Identify which cell holds the provided text, then report its (x, y) central coordinate. 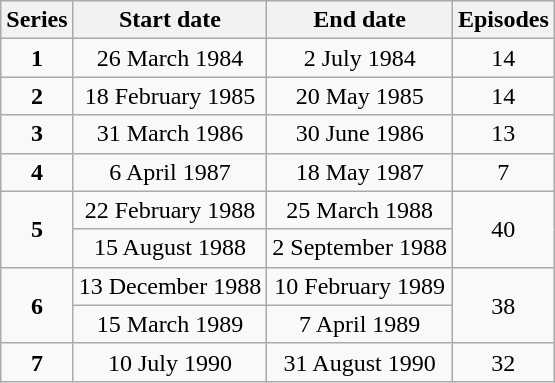
Series (37, 20)
Start date (170, 20)
1 (37, 58)
18 February 1985 (170, 96)
18 May 1987 (360, 172)
End date (360, 20)
13 December 1988 (170, 286)
7 April 1989 (360, 324)
15 August 1988 (170, 248)
20 May 1985 (360, 96)
Episodes (503, 20)
13 (503, 134)
22 February 1988 (170, 210)
38 (503, 305)
4 (37, 172)
31 March 1986 (170, 134)
15 March 1989 (170, 324)
30 June 1986 (360, 134)
26 March 1984 (170, 58)
5 (37, 229)
31 August 1990 (360, 362)
6 (37, 305)
40 (503, 229)
10 July 1990 (170, 362)
3 (37, 134)
25 March 1988 (360, 210)
32 (503, 362)
6 April 1987 (170, 172)
2 September 1988 (360, 248)
2 July 1984 (360, 58)
10 February 1989 (360, 286)
2 (37, 96)
